Determine the [X, Y] coordinate at the center of the cell enclosing the given text.  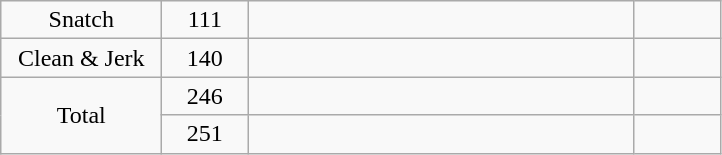
140 [205, 58]
111 [205, 20]
Clean & Jerk [82, 58]
Total [82, 115]
246 [205, 96]
Snatch [82, 20]
251 [205, 134]
